Pinpoint the cell where the given text exists, returning its [x, y] midpoint coordinate. 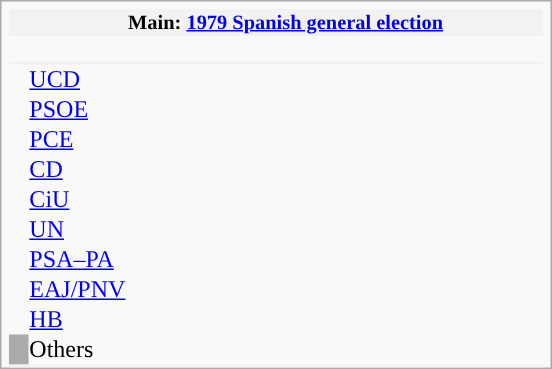
UN [108, 230]
HB [108, 320]
UCD [108, 80]
Main: 1979 Spanish general election [286, 22]
CiU [108, 200]
CD [108, 170]
EAJ/PNV [108, 290]
PCE [108, 140]
PSA–PA [108, 260]
Others [108, 350]
PSOE [108, 110]
